Return the (X, Y) coordinate for the center point of the cell that contains the specified text.  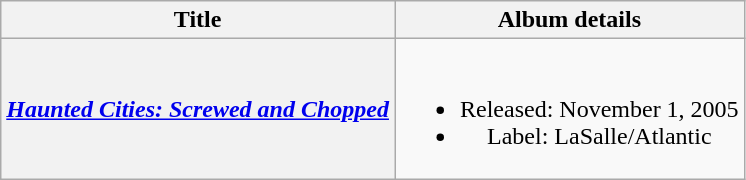
Title (198, 20)
Haunted Cities: Screwed and Chopped (198, 109)
Album details (569, 20)
Released: November 1, 2005Label: LaSalle/Atlantic (569, 109)
